Find where the given text appears and provide that cell's center as [X, Y] coordinate. 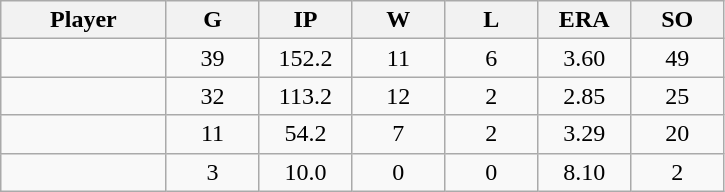
7 [398, 134]
IP [306, 20]
25 [678, 96]
G [212, 20]
ERA [584, 20]
32 [212, 96]
8.10 [584, 172]
39 [212, 58]
49 [678, 58]
10.0 [306, 172]
20 [678, 134]
W [398, 20]
2.85 [584, 96]
113.2 [306, 96]
3.60 [584, 58]
152.2 [306, 58]
3.29 [584, 134]
3 [212, 172]
6 [492, 58]
12 [398, 96]
SO [678, 20]
L [492, 20]
54.2 [306, 134]
Player [84, 20]
